Output the [x, y] coordinate of the center of the cell containing the given text.  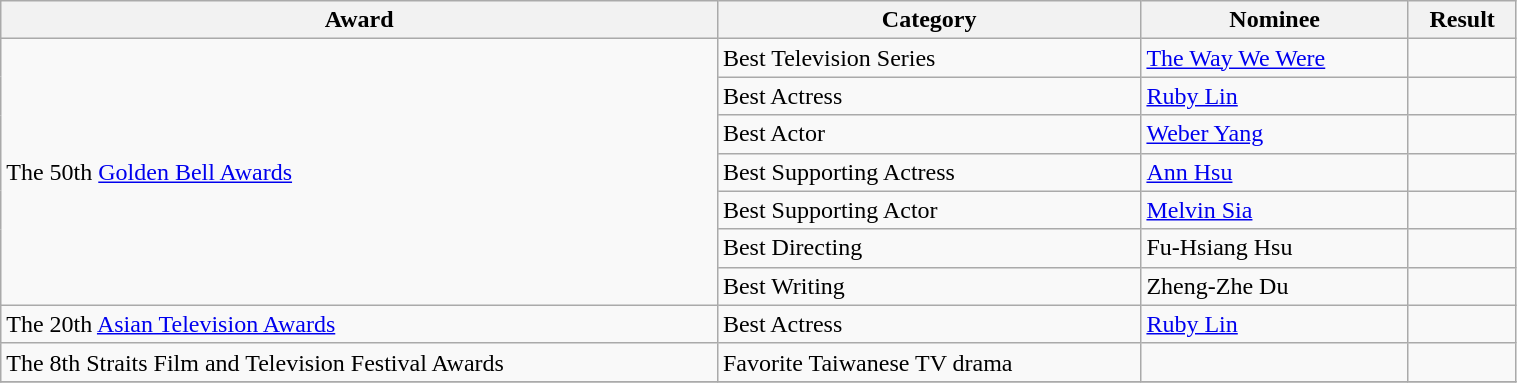
The 8th Straits Film and Television Festival Awards [360, 362]
Category [929, 20]
The 50th Golden Bell Awards [360, 172]
Best Supporting Actor [929, 210]
Best Supporting Actress [929, 172]
Best Actor [929, 134]
Zheng-Zhe Du [1274, 286]
Best Directing [929, 248]
Favorite Taiwanese TV drama [929, 362]
Result [1462, 20]
Best Writing [929, 286]
Nominee [1274, 20]
Weber Yang [1274, 134]
Melvin Sia [1274, 210]
The 20th Asian Television Awards [360, 324]
The Way We Were [1274, 58]
Best Television Series [929, 58]
Fu-Hsiang Hsu [1274, 248]
Award [360, 20]
Ann Hsu [1274, 172]
